Return the [X, Y] coordinate for the center point of the cell that contains the specified text.  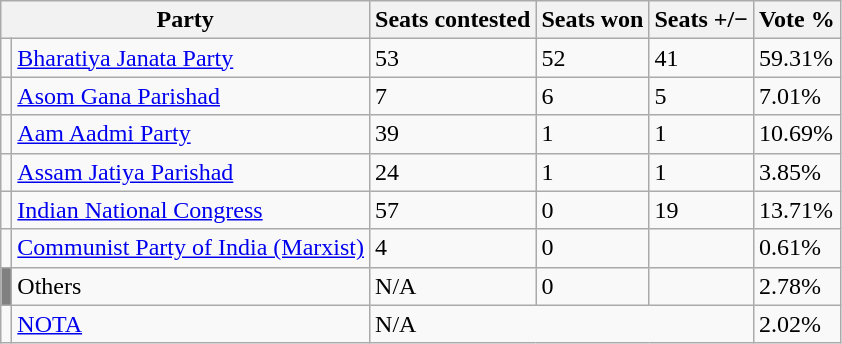
0.61% [796, 248]
Party [186, 20]
Seats won [592, 20]
5 [701, 96]
Vote % [796, 20]
Assam Jatiya Parishad [191, 172]
Communist Party of India (Marxist) [191, 248]
Bharatiya Janata Party [191, 58]
Asom Gana Parishad [191, 96]
2.78% [796, 286]
19 [701, 210]
53 [453, 58]
Indian National Congress [191, 210]
Others [191, 286]
2.02% [796, 324]
39 [453, 134]
52 [592, 58]
Seats +/− [701, 20]
Seats contested [453, 20]
57 [453, 210]
10.69% [796, 134]
NOTA [191, 324]
Aam Aadmi Party [191, 134]
6 [592, 96]
7 [453, 96]
41 [701, 58]
13.71% [796, 210]
59.31% [796, 58]
3.85% [796, 172]
24 [453, 172]
7.01% [796, 96]
4 [453, 248]
